Find where the given text appears and provide that cell's center as [x, y] coordinate. 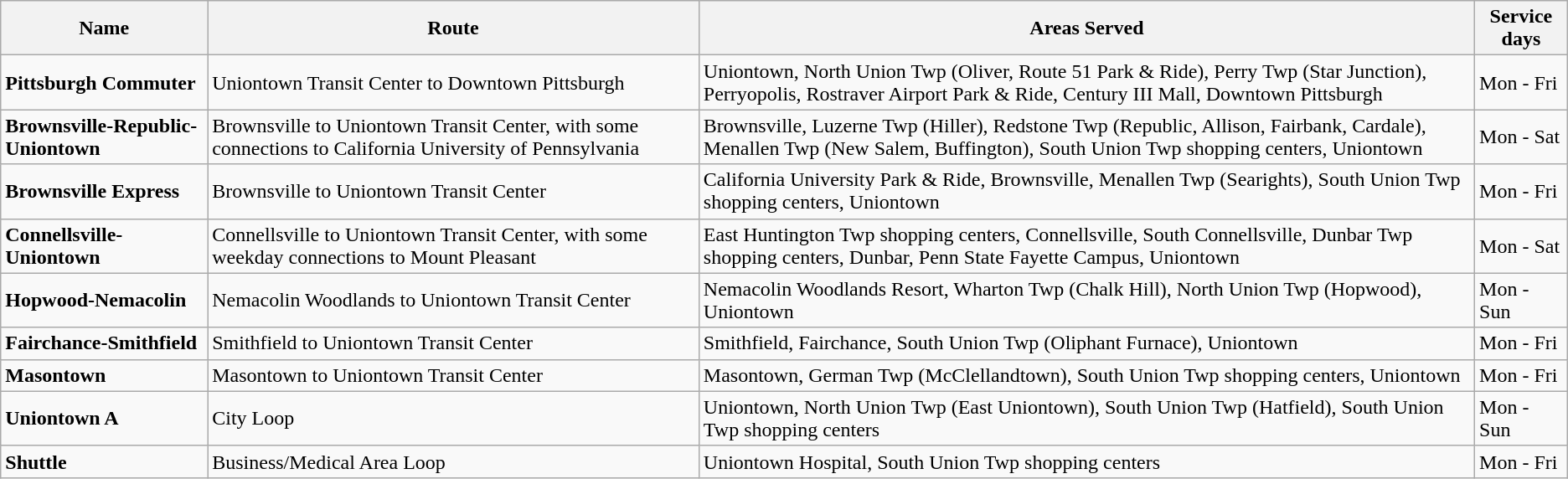
Uniontown Hospital, South Union Twp shopping centers [1086, 461]
Smithfield to Uniontown Transit Center [454, 343]
Areas Served [1086, 28]
Smithfield, Fairchance, South Union Twp (Oliphant Furnace), Uniontown [1086, 343]
Hopwood-Nemacolin [104, 300]
Masontown [104, 375]
Fairchance-Smithfield [104, 343]
East Huntington Twp shopping centers, Connellsville, South Connellsville, Dunbar Twp shopping centers, Dunbar, Penn State Fayette Campus, Uniontown [1086, 246]
Brownsville-Republic-Uniontown [104, 137]
Connellsville to Uniontown Transit Center, with some weekday connections to Mount Pleasant [454, 246]
Uniontown, North Union Twp (East Uniontown), South Union Twp (Hatfield), South Union Twp shopping centers [1086, 419]
Nemacolin Woodlands Resort, Wharton Twp (Chalk Hill), North Union Twp (Hopwood), Uniontown [1086, 300]
Masontown, German Twp (McClellandtown), South Union Twp shopping centers, Uniontown [1086, 375]
Brownsville to Uniontown Transit Center [454, 191]
Uniontown Transit Center to Downtown Pittsburgh [454, 82]
California University Park & Ride, Brownsville, Menallen Twp (Searights), South Union Twp shopping centers, Uniontown [1086, 191]
Brownsville to Uniontown Transit Center, with some connections to California University of Pennsylvania [454, 137]
Pittsburgh Commuter [104, 82]
Masontown to Uniontown Transit Center [454, 375]
Service days [1521, 28]
City Loop [454, 419]
Brownsville Express [104, 191]
Connellsville-Uniontown [104, 246]
Uniontown A [104, 419]
Business/Medical Area Loop [454, 461]
Shuttle [104, 461]
Nemacolin Woodlands to Uniontown Transit Center [454, 300]
Name [104, 28]
Route [454, 28]
